For the text-containing cell, return its midpoint in [X, Y] coordinate format. 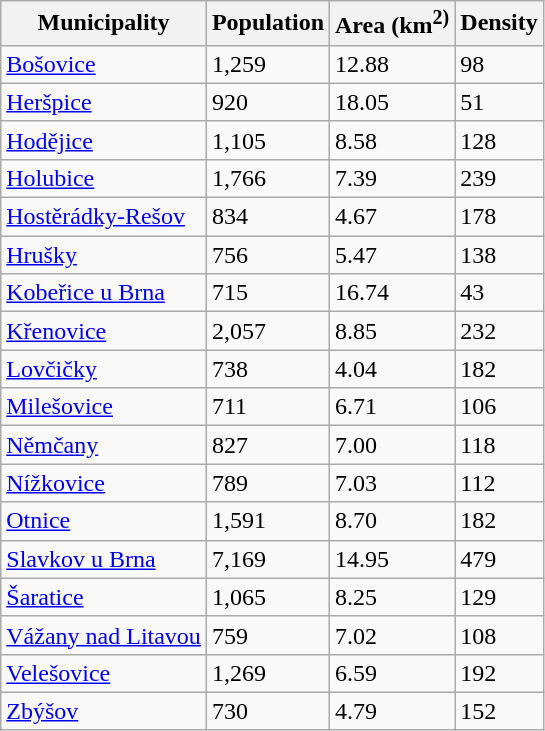
Area (km2) [392, 24]
178 [499, 217]
Zbýšov [104, 711]
2,057 [268, 331]
Lovčičky [104, 369]
834 [268, 217]
4.67 [392, 217]
129 [499, 597]
715 [268, 293]
Milešovice [104, 407]
738 [268, 369]
8.70 [392, 521]
Hodějice [104, 140]
7.03 [392, 483]
7,169 [268, 559]
4.79 [392, 711]
1,766 [268, 178]
98 [499, 64]
759 [268, 635]
920 [268, 102]
756 [268, 255]
106 [499, 407]
Density [499, 24]
12.88 [392, 64]
789 [268, 483]
8.58 [392, 140]
152 [499, 711]
479 [499, 559]
192 [499, 673]
Holubice [104, 178]
1,065 [268, 597]
128 [499, 140]
827 [268, 445]
1,591 [268, 521]
18.05 [392, 102]
Municipality [104, 24]
4.04 [392, 369]
7.39 [392, 178]
118 [499, 445]
Population [268, 24]
Nížkovice [104, 483]
7.02 [392, 635]
Slavkov u Brna [104, 559]
711 [268, 407]
14.95 [392, 559]
7.00 [392, 445]
Heršpice [104, 102]
Velešovice [104, 673]
112 [499, 483]
16.74 [392, 293]
1,259 [268, 64]
8.85 [392, 331]
8.25 [392, 597]
Vážany nad Litavou [104, 635]
Němčany [104, 445]
6.71 [392, 407]
Šaratice [104, 597]
Křenovice [104, 331]
138 [499, 255]
43 [499, 293]
1,105 [268, 140]
108 [499, 635]
232 [499, 331]
Kobeřice u Brna [104, 293]
1,269 [268, 673]
Otnice [104, 521]
6.59 [392, 673]
Bošovice [104, 64]
Hostěrádky-Rešov [104, 217]
239 [499, 178]
730 [268, 711]
Hrušky [104, 255]
5.47 [392, 255]
51 [499, 102]
